For the text-containing cell, return its midpoint in (x, y) coordinate format. 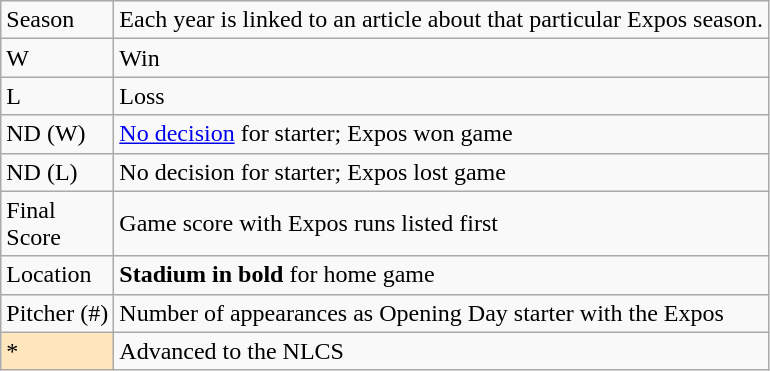
Game score with Expos runs listed first (442, 224)
Location (58, 275)
Stadium in bold for home game (442, 275)
Win (442, 58)
ND (W) (58, 134)
ND (L) (58, 172)
Season (58, 20)
Loss (442, 96)
No decision for starter; Expos won game (442, 134)
Pitcher (#) (58, 313)
* (58, 351)
Each year is linked to an article about that particular Expos season. (442, 20)
No decision for starter; Expos lost game (442, 172)
Number of appearances as Opening Day starter with the Expos (442, 313)
W (58, 58)
FinalScore (58, 224)
Advanced to the NLCS (442, 351)
L (58, 96)
